For the text-containing cell, return its midpoint in (x, y) coordinate format. 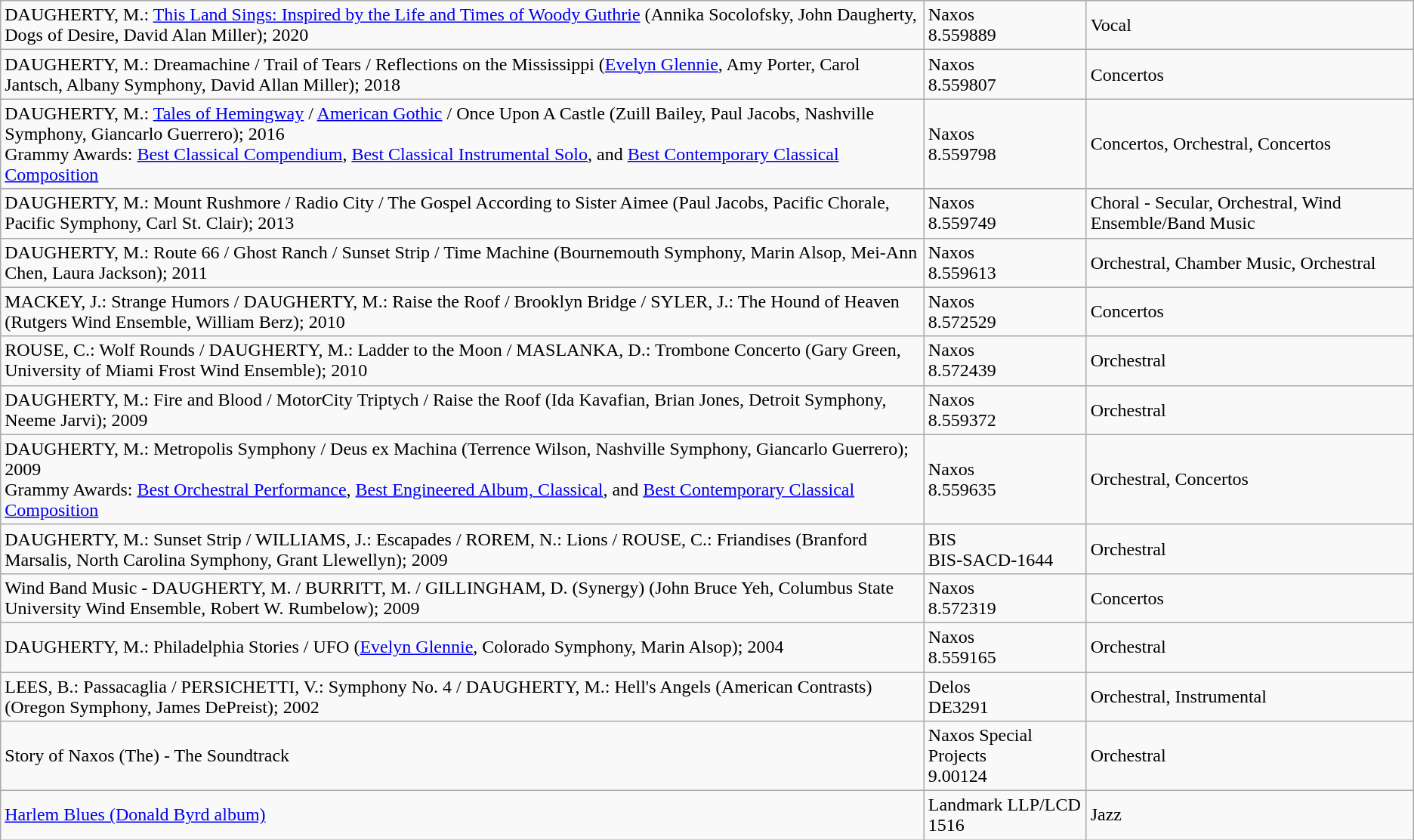
DelosDE3291 (1005, 696)
Story of Naxos (The) - The Soundtrack (462, 756)
DAUGHERTY, M.: Philadelphia Stories / UFO (Evelyn Glennie, Colorado Symphony, Marin Alsop); 2004 (462, 647)
Naxos8.559613 (1005, 263)
Orchestral, Chamber Music, Orchestral (1249, 263)
DAUGHERTY, M.: Route 66 / Ghost Ranch / Sunset Strip / Time Machine (Bournemouth Symphony, Marin Alsop, Mei-Ann Chen, Laura Jackson); 2011 (462, 263)
Vocal (1249, 26)
Naxos8.559635 (1005, 479)
Landmark LLP/LCD 1516 (1005, 816)
Orchestral, Instrumental (1249, 696)
Choral - Secular, Orchestral, Wind Ensemble/Band Music (1249, 213)
Naxos8.559889 (1005, 26)
Naxos8.572319 (1005, 598)
Naxos8.559372 (1005, 409)
Concertos, Orchestral, Concertos (1249, 144)
Naxos8.559749 (1005, 213)
Naxos Special Projects9.00124 (1005, 756)
Naxos8.559798 (1005, 144)
Harlem Blues (Donald Byrd album) (462, 816)
Jazz (1249, 816)
Orchestral, Concertos (1249, 479)
LEES, B.: Passacaglia / PERSICHETTI, V.: Symphony No. 4 / DAUGHERTY, M.: Hell's Angels (American Contrasts) (Oregon Symphony, James DePreist); 2002 (462, 696)
Naxos8.559165 (1005, 647)
BISBIS-SACD-1644 (1005, 548)
Naxos8.572439 (1005, 361)
DAUGHERTY, M.: Fire and Blood / MotorCity Triptych / Raise the Roof (Ida Kavafian, Brian Jones, Detroit Symphony, Neeme Jarvi); 2009 (462, 409)
Naxos8.572529 (1005, 311)
Naxos8.559807 (1005, 74)
